For the text-containing cell, return its midpoint in [x, y] coordinate format. 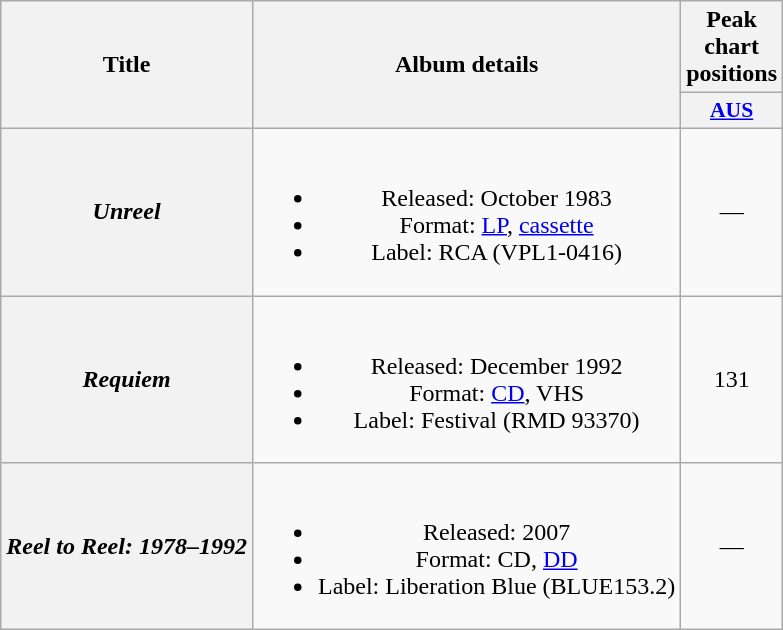
AUS [732, 111]
Released: December 1992Format: CD, VHSLabel: Festival (RMD 93370) [466, 380]
Unreel [127, 212]
Album details [466, 65]
Reel to Reel: 1978–1992 [127, 546]
131 [732, 380]
Released: October 1983Format: LP, cassetteLabel: RCA (VPL1-0416) [466, 212]
Title [127, 65]
Requiem [127, 380]
Peak chart positions [732, 47]
Released: 2007Format: CD, DDLabel: Liberation Blue (BLUE153.2) [466, 546]
